Return the [X, Y] coordinate for the center point of the cell that contains the specified text.  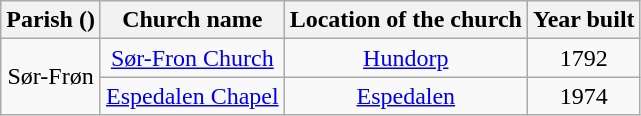
Church name [192, 20]
Espedalen [406, 96]
Year built [584, 20]
Parish () [51, 20]
Hundorp [406, 58]
Location of the church [406, 20]
Espedalen Chapel [192, 96]
Sør-Fron Church [192, 58]
1974 [584, 96]
Sør-Frøn [51, 77]
1792 [584, 58]
